Extract the (X, Y) coordinate from the center of the cell holding the provided text.  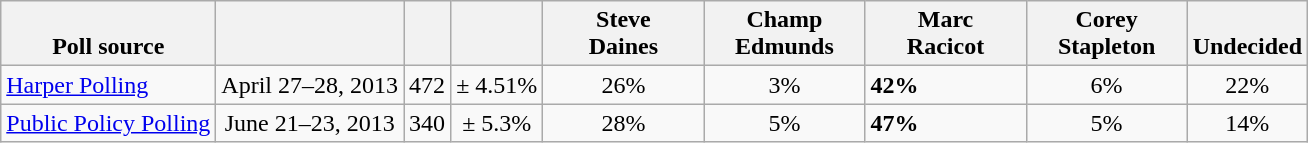
3% (784, 85)
340 (428, 123)
26% (624, 85)
22% (1247, 85)
SteveDaines (624, 34)
28% (624, 123)
April 27–28, 2013 (310, 85)
47% (946, 123)
Poll source (108, 34)
Undecided (1247, 34)
472 (428, 85)
CoreyStapleton (1106, 34)
ChampEdmunds (784, 34)
MarcRacicot (946, 34)
± 4.51% (497, 85)
6% (1106, 85)
Public Policy Polling (108, 123)
14% (1247, 123)
± 5.3% (497, 123)
42% (946, 85)
Harper Polling (108, 85)
June 21–23, 2013 (310, 123)
